For the text-containing cell, return its midpoint in [x, y] coordinate format. 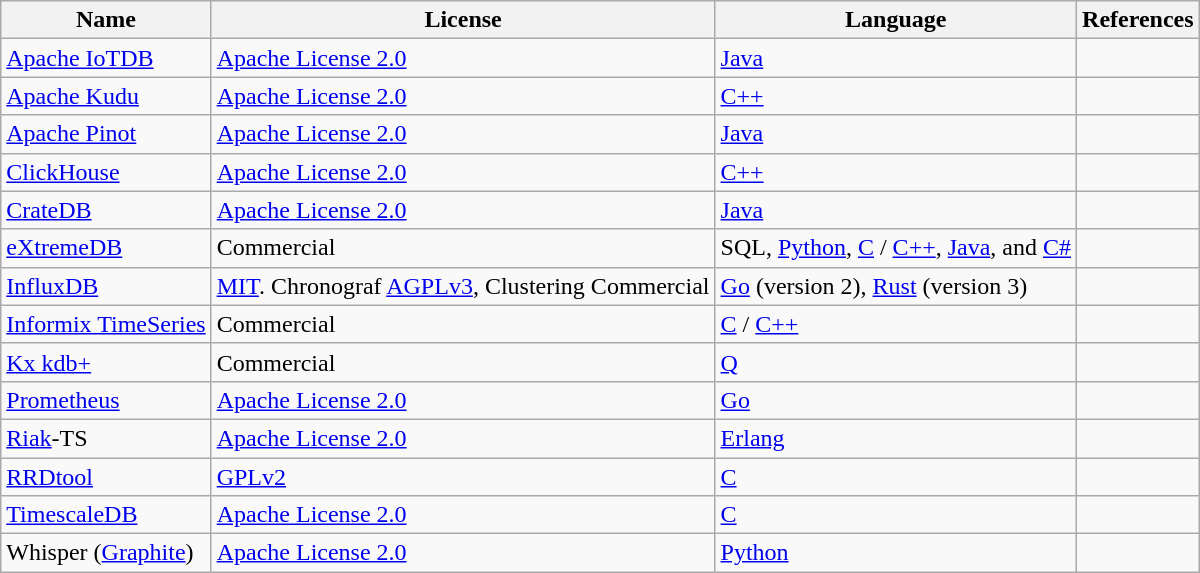
Informix TimeSeries [106, 324]
GPLv2 [463, 477]
RRDtool [106, 477]
Kx kdb+ [106, 362]
License [463, 20]
ClickHouse [106, 172]
TimescaleDB [106, 515]
C / C++ [896, 324]
Prometheus [106, 400]
Whisper (Graphite) [106, 553]
Go [896, 400]
References [1138, 20]
Apache IoTDB [106, 58]
Riak-TS [106, 438]
MIT. Chronograf AGPLv3, Clustering Commercial [463, 286]
SQL, Python, C / C++, Java, and C# [896, 248]
Go (version 2), Rust (version 3) [896, 286]
Q [896, 362]
CrateDB [106, 210]
Python [896, 553]
Apache Pinot [106, 134]
Apache Kudu [106, 96]
InfluxDB [106, 286]
Erlang [896, 438]
Language [896, 20]
Name [106, 20]
eXtremeDB [106, 248]
